Capture the cell that displays the provided text and extract its [X, Y] central coordinate. 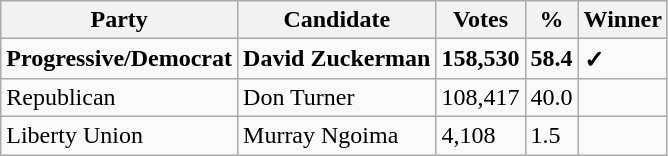
Republican [120, 97]
Murray Ngoima [337, 135]
1.5 [552, 135]
58.4 [552, 59]
Party [120, 20]
Votes [480, 20]
158,530 [480, 59]
David Zuckerman [337, 59]
✓ [622, 59]
Progressive/Democrat [120, 59]
% [552, 20]
Liberty Union [120, 135]
Don Turner [337, 97]
4,108 [480, 135]
Winner [622, 20]
108,417 [480, 97]
Candidate [337, 20]
40.0 [552, 97]
